Extract the (X, Y) coordinate from the center of the cell holding the provided text.  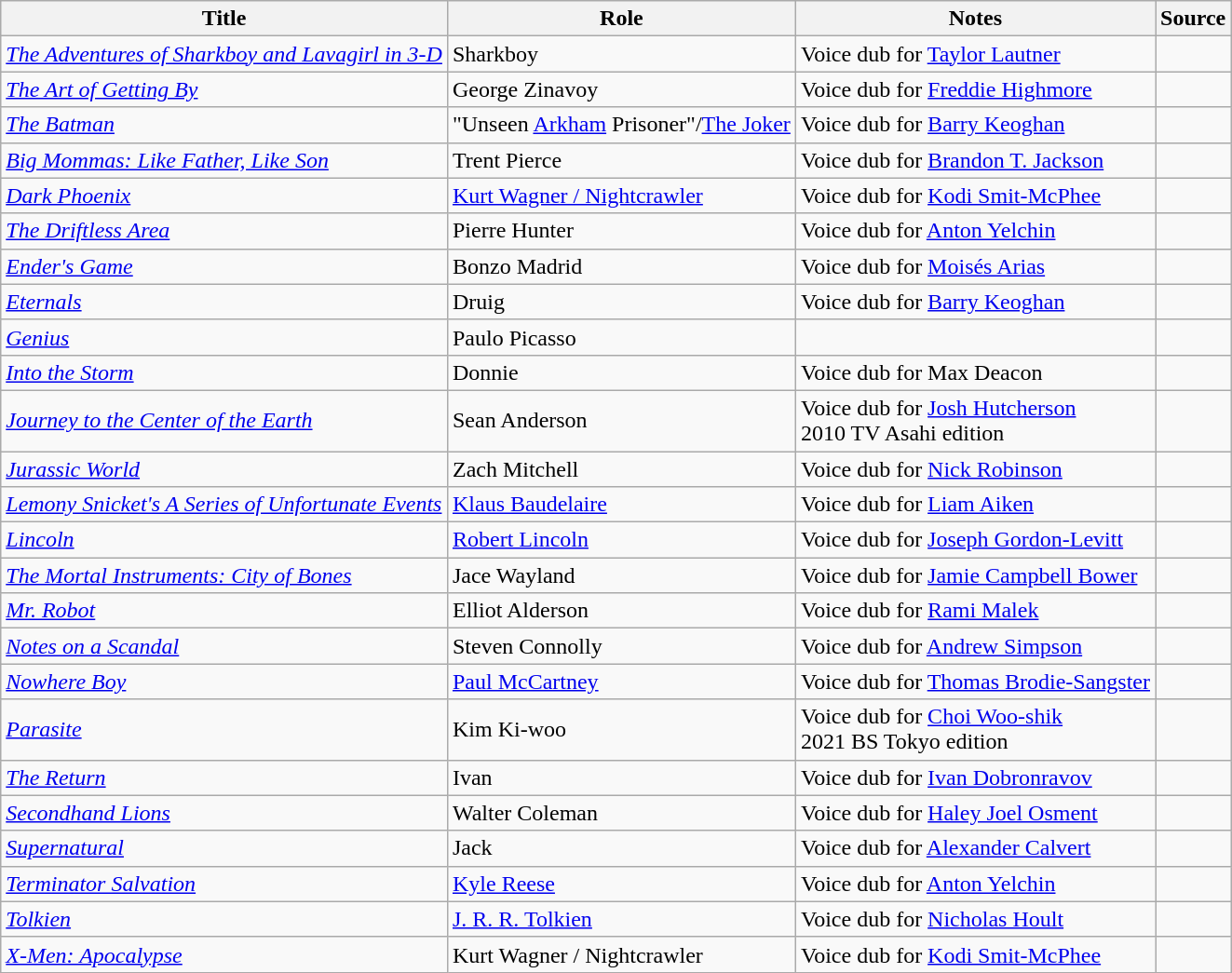
Ivan (621, 777)
Klaus Baudelaire (621, 505)
Voice dub for Rami Malek (975, 611)
The Driftless Area (224, 231)
Kyle Reese (621, 884)
Into the Storm (224, 372)
Voice dub for Moisés Arias (975, 266)
X-Men: Apocalypse (224, 954)
Role (621, 19)
Voice dub for Nick Robinson (975, 468)
Voice dub for Joseph Gordon-Levitt (975, 540)
Jurassic World (224, 468)
Lincoln (224, 540)
The Return (224, 777)
Voice dub for Ivan Dobronravov (975, 777)
Zach Mitchell (621, 468)
Voice dub for Choi Woo-shik2021 BS Tokyo edition (975, 730)
Notes on a Scandal (224, 646)
Jace Wayland (621, 575)
Elliot Alderson (621, 611)
Voice dub for Andrew Simpson (975, 646)
Genius (224, 337)
Voice dub for Liam Aiken (975, 505)
"Unseen Arkham Prisoner"/The Joker (621, 125)
The Mortal Instruments: City of Bones (224, 575)
Voice dub for Jamie Campbell Bower (975, 575)
Parasite (224, 730)
Voice dub for Nicholas Hoult (975, 919)
Pierre Hunter (621, 231)
Voice dub for Freddie Highmore (975, 89)
Supernatural (224, 848)
Journey to the Center of the Earth (224, 421)
Bonzo Madrid (621, 266)
Voice dub for Brandon T. Jackson (975, 160)
The Art of Getting By (224, 89)
Big Mommas: Like Father, Like Son (224, 160)
Sharkboy (621, 54)
Title (224, 19)
The Batman (224, 125)
Voice dub for Taylor Lautner (975, 54)
Sean Anderson (621, 421)
Steven Connolly (621, 646)
Lemony Snicket's A Series of Unfortunate Events (224, 505)
Tolkien (224, 919)
Kim Ki-woo (621, 730)
Voice dub for Haley Joel Osment (975, 813)
Mr. Robot (224, 611)
Voice dub for Alexander Calvert (975, 848)
Terminator Salvation (224, 884)
Secondhand Lions (224, 813)
George Zinavoy (621, 89)
Druig (621, 302)
Robert Lincoln (621, 540)
Notes (975, 19)
J. R. R. Tolkien (621, 919)
Eternals (224, 302)
Walter Coleman (621, 813)
Voice dub for Josh Hutcherson2010 TV Asahi edition (975, 421)
Jack (621, 848)
Nowhere Boy (224, 682)
Donnie (621, 372)
Voice dub for Max Deacon (975, 372)
Paulo Picasso (621, 337)
Trent Pierce (621, 160)
Paul McCartney (621, 682)
Source (1194, 19)
The Adventures of Sharkboy and Lavagirl in 3-D (224, 54)
Dark Phoenix (224, 196)
Ender's Game (224, 266)
Voice dub for Thomas Brodie-Sangster (975, 682)
